Locate the cell with the specified text and output its [X, Y] center coordinate. 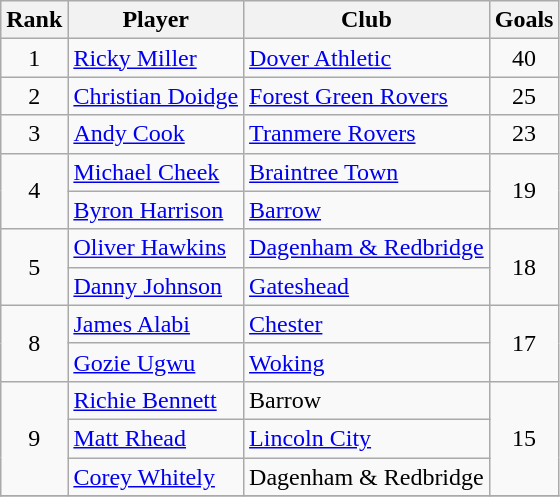
15 [524, 438]
Club [367, 20]
James Alabi [156, 324]
5 [34, 267]
25 [524, 96]
Byron Harrison [156, 210]
Woking [367, 362]
Braintree Town [367, 172]
Christian Doidge [156, 96]
Corey Whitely [156, 477]
Goals [524, 20]
Lincoln City [367, 438]
Danny Johnson [156, 286]
Rank [34, 20]
19 [524, 191]
Tranmere Rovers [367, 134]
17 [524, 343]
Michael Cheek [156, 172]
1 [34, 58]
Dover Athletic [367, 58]
8 [34, 343]
Oliver Hawkins [156, 248]
Matt Rhead [156, 438]
Gozie Ugwu [156, 362]
2 [34, 96]
23 [524, 134]
Andy Cook [156, 134]
Ricky Miller [156, 58]
4 [34, 191]
18 [524, 267]
Chester [367, 324]
9 [34, 438]
Gateshead [367, 286]
40 [524, 58]
Player [156, 20]
Richie Bennett [156, 400]
3 [34, 134]
Forest Green Rovers [367, 96]
